Return (x, y) of the center of cell containing provided text 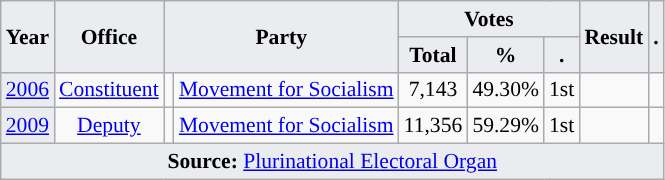
Office (109, 36)
59.29% (506, 126)
Constituent (109, 90)
Party (282, 36)
7,143 (434, 90)
2006 (28, 90)
2009 (28, 126)
Total (434, 55)
Votes (490, 19)
49.30% (506, 90)
Deputy (109, 126)
11,356 (434, 126)
Result (614, 36)
% (506, 55)
Year (28, 36)
Source: Plurinational Electoral Organ (332, 162)
